Extract the (X, Y) coordinate from the center of the cell holding the provided text.  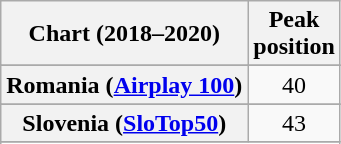
Romania (Airplay 100) (124, 85)
40 (294, 85)
43 (294, 123)
Chart (2018–2020) (124, 34)
Slovenia (SloTop50) (124, 123)
Peakposition (294, 34)
